From the cell containing the given text, extract its center point as [x, y] coordinate. 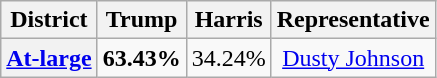
Dusty Johnson [353, 58]
34.24% [228, 58]
Harris [228, 20]
63.43% [142, 58]
Representative [353, 20]
Trump [142, 20]
District [49, 20]
At-large [49, 58]
